Locate the cell with the specified text and output its (X, Y) center coordinate. 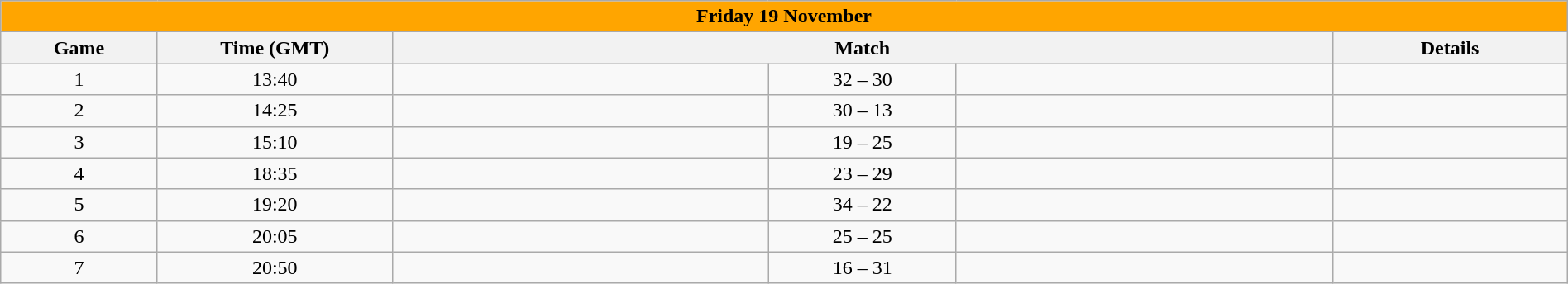
1 (79, 79)
34 – 22 (862, 205)
6 (79, 236)
15:10 (275, 142)
Time (GMT) (275, 48)
Game (79, 48)
Details (1450, 48)
2 (79, 111)
19:20 (275, 205)
Match (862, 48)
13:40 (275, 79)
7 (79, 267)
16 – 31 (862, 267)
3 (79, 142)
Friday 19 November (784, 17)
30 – 13 (862, 111)
4 (79, 173)
23 – 29 (862, 173)
20:05 (275, 236)
20:50 (275, 267)
25 – 25 (862, 236)
19 – 25 (862, 142)
14:25 (275, 111)
18:35 (275, 173)
5 (79, 205)
32 – 30 (862, 79)
